Determine the [X, Y] coordinate at the center of the cell enclosing the given text.  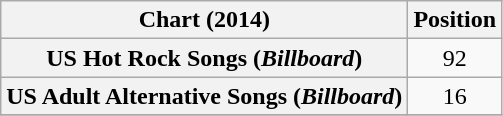
92 [455, 58]
Position [455, 20]
16 [455, 96]
US Hot Rock Songs (Billboard) [204, 58]
US Adult Alternative Songs (Billboard) [204, 96]
Chart (2014) [204, 20]
